Detect which cell encompasses the target text, then output its (X, Y) center coordinate. 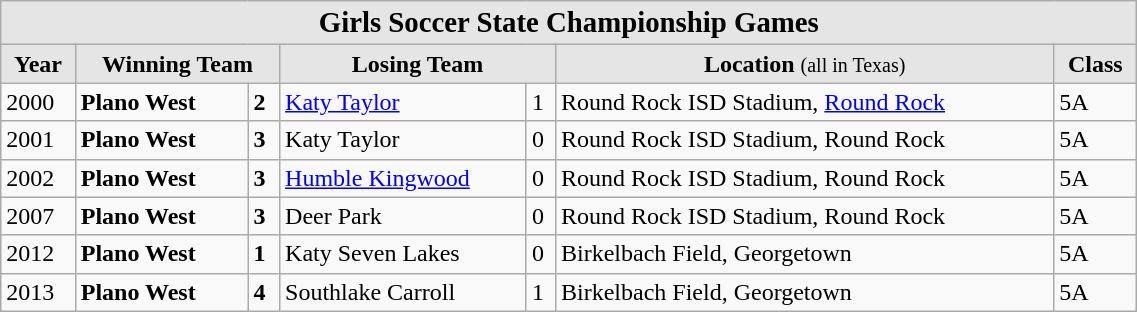
Katy Seven Lakes (404, 254)
4 (264, 292)
2013 (38, 292)
2002 (38, 178)
Year (38, 64)
Losing Team (418, 64)
Location (all in Texas) (804, 64)
Deer Park (404, 216)
Winning Team (177, 64)
Southlake Carroll (404, 292)
Humble Kingwood (404, 178)
2007 (38, 216)
2 (264, 102)
Girls Soccer State Championship Games (569, 23)
2012 (38, 254)
2000 (38, 102)
2001 (38, 140)
Class (1096, 64)
